Output the (X, Y) coordinate of the center of the cell containing the given text.  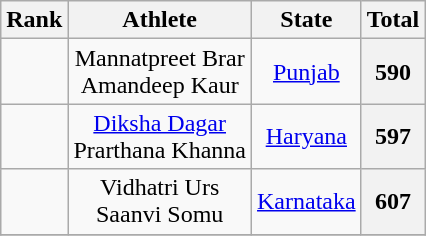
Total (393, 20)
590 (393, 72)
Diksha DagarPrarthana Khanna (160, 136)
Athlete (160, 20)
Vidhatri UrsSaanvi Somu (160, 202)
State (307, 20)
607 (393, 202)
Punjab (307, 72)
Rank (34, 20)
Haryana (307, 136)
597 (393, 136)
Karnataka (307, 202)
Mannatpreet BrarAmandeep Kaur (160, 72)
